Extract the (x, y) coordinate from the center of the cell holding the provided text.  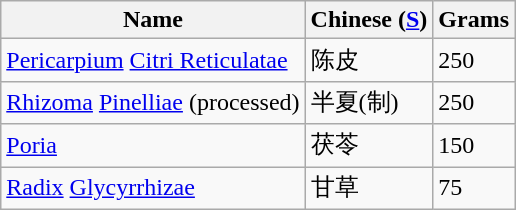
Name (153, 20)
Pericarpium Citri Reticulatae (153, 60)
Poria (153, 146)
Grams (474, 20)
Chinese (S) (369, 20)
半夏(制) (369, 102)
Radix Glycyrrhizae (153, 188)
Rhizoma Pinelliae (processed) (153, 102)
150 (474, 146)
陈皮 (369, 60)
75 (474, 188)
茯苓 (369, 146)
甘草 (369, 188)
